Capture the cell that displays the provided text and extract its (x, y) central coordinate. 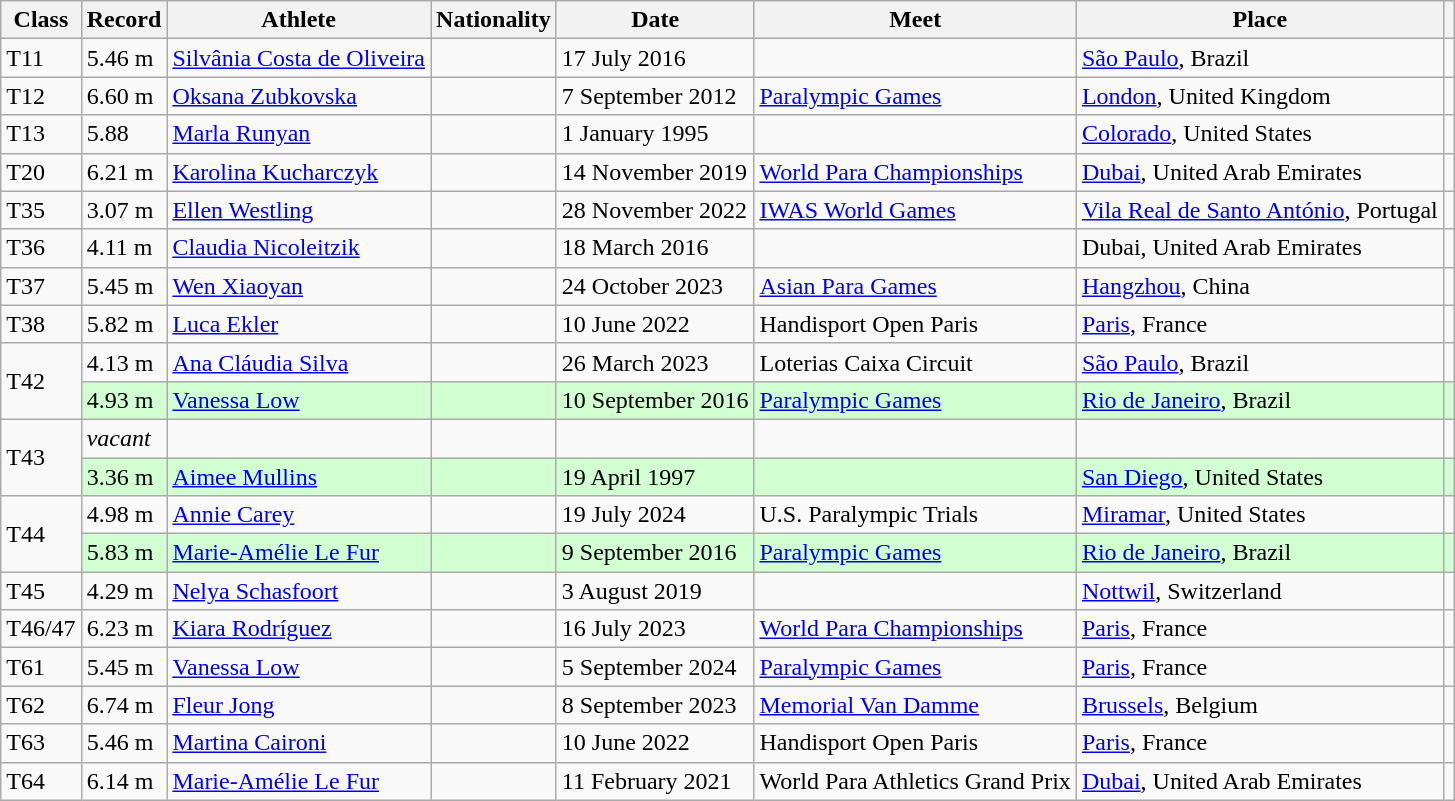
Memorial Van Damme (915, 705)
14 November 2019 (655, 172)
Aimee Mullins (299, 477)
Claudia Nicoleitzik (299, 248)
Loterias Caixa Circuit (915, 362)
5.83 m (124, 553)
Luca Ekler (299, 324)
Martina Caironi (299, 743)
Silvânia Costa de Oliveira (299, 58)
28 November 2022 (655, 210)
17 July 2016 (655, 58)
6.23 m (124, 629)
Nottwil, Switzerland (1260, 591)
T43 (41, 457)
26 March 2023 (655, 362)
Miramar, United States (1260, 515)
T38 (41, 324)
4.11 m (124, 248)
6.14 m (124, 781)
T64 (41, 781)
Place (1260, 20)
5.88 (124, 134)
T61 (41, 667)
London, United Kingdom (1260, 96)
Nelya Schasfoort (299, 591)
6.74 m (124, 705)
4.29 m (124, 591)
Ana Cláudia Silva (299, 362)
San Diego, United States (1260, 477)
U.S. Paralympic Trials (915, 515)
5 September 2024 (655, 667)
Marla Runyan (299, 134)
19 April 1997 (655, 477)
1 January 1995 (655, 134)
3 August 2019 (655, 591)
T20 (41, 172)
Ellen Westling (299, 210)
3.36 m (124, 477)
T36 (41, 248)
6.21 m (124, 172)
Colorado, United States (1260, 134)
Kiara Rodríguez (299, 629)
T46/47 (41, 629)
16 July 2023 (655, 629)
3.07 m (124, 210)
T63 (41, 743)
Wen Xiaoyan (299, 286)
6.60 m (124, 96)
10 September 2016 (655, 400)
11 February 2021 (655, 781)
T42 (41, 381)
Record (124, 20)
5.82 m (124, 324)
Brussels, Belgium (1260, 705)
4.98 m (124, 515)
24 October 2023 (655, 286)
4.13 m (124, 362)
Fleur Jong (299, 705)
World Para Athletics Grand Prix (915, 781)
Class (41, 20)
Athlete (299, 20)
Nationality (494, 20)
19 July 2024 (655, 515)
4.93 m (124, 400)
Annie Carey (299, 515)
T45 (41, 591)
8 September 2023 (655, 705)
Asian Para Games (915, 286)
vacant (124, 438)
T35 (41, 210)
18 March 2016 (655, 248)
T12 (41, 96)
IWAS World Games (915, 210)
Date (655, 20)
T13 (41, 134)
T11 (41, 58)
Karolina Kucharczyk (299, 172)
T62 (41, 705)
T37 (41, 286)
9 September 2016 (655, 553)
Vila Real de Santo António, Portugal (1260, 210)
Meet (915, 20)
T44 (41, 534)
7 September 2012 (655, 96)
Oksana Zubkovska (299, 96)
Hangzhou, China (1260, 286)
